Capture the cell that displays the provided text and extract its [X, Y] central coordinate. 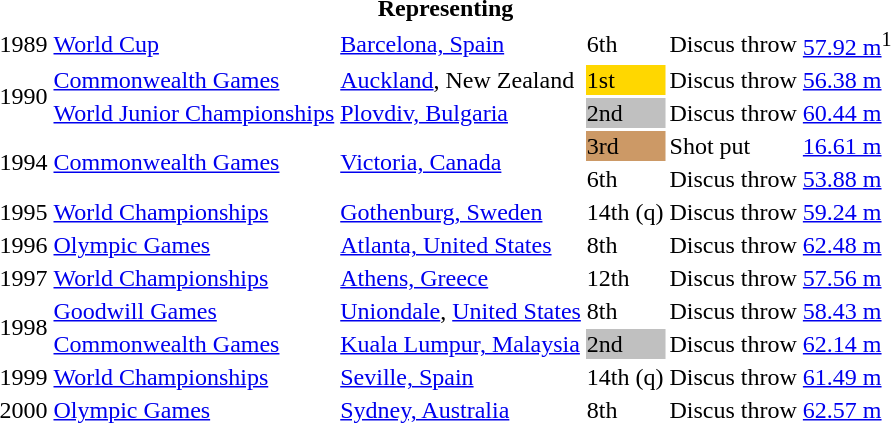
Athens, Greece [461, 278]
Plovdiv, Bulgaria [461, 113]
Victoria, Canada [461, 162]
Olympic Games [194, 245]
Uniondale, United States [461, 311]
12th [625, 278]
Goodwill Games [194, 311]
Atlanta, United States [461, 245]
Gothenburg, Sweden [461, 212]
World Cup [194, 44]
1st [625, 80]
Seville, Spain [461, 377]
Auckland, New Zealand [461, 80]
Barcelona, Spain [461, 44]
World Junior Championships [194, 113]
Shot put [733, 146]
3rd [625, 146]
Kuala Lumpur, Malaysia [461, 344]
